Determine the (X, Y) coordinate at the center of the cell enclosing the given text.  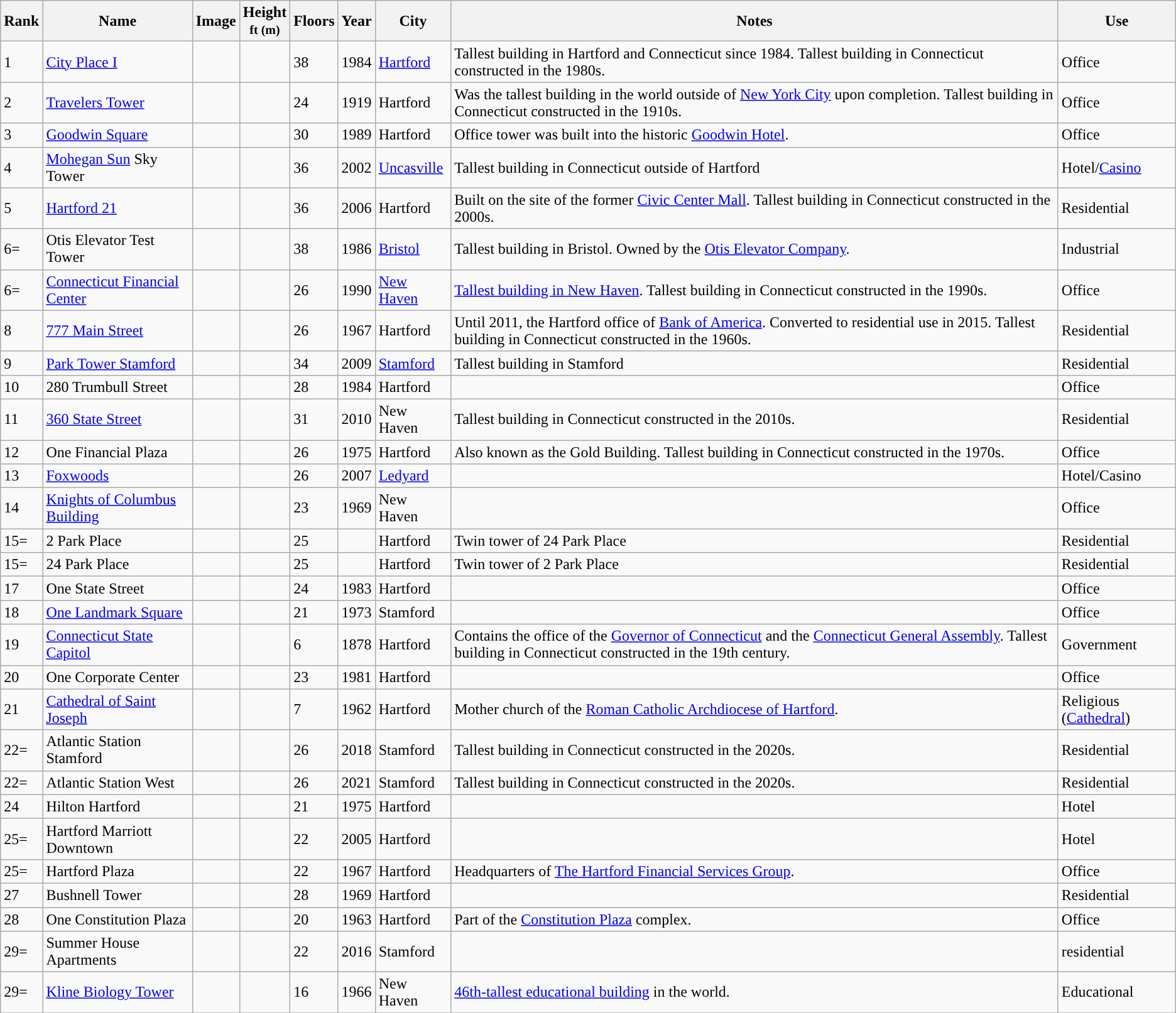
Year (357, 21)
31 (314, 420)
1989 (357, 135)
Industrial (1117, 249)
Tallest building in Connecticut constructed in the 2010s. (755, 420)
14 (21, 509)
Goodwin Square (117, 135)
34 (314, 363)
11 (21, 420)
1973 (357, 612)
1986 (357, 249)
Bristol (413, 249)
2007 (357, 476)
Foxwoods (117, 476)
Twin tower of 24 Park Place (755, 541)
Atlantic Station Stamford (117, 750)
Hilton Hartford (117, 806)
1990 (357, 290)
2021 (357, 783)
Rank (21, 21)
3 (21, 135)
Bushnell Tower (117, 895)
Notes (755, 21)
Part of the Constitution Plaza complex. (755, 919)
5 (21, 209)
1981 (357, 677)
Knights of Columbus Building (117, 509)
Connecticut State Capitol (117, 644)
7 (314, 710)
Park Tower Stamford (117, 363)
27 (21, 895)
2016 (357, 952)
2002 (357, 167)
Twin tower of 2 Park Place (755, 565)
Use (1117, 21)
1963 (357, 919)
One State Street (117, 588)
4 (21, 167)
Mother church of the Roman Catholic Archdiocese of Hartford. (755, 710)
6 (314, 644)
1962 (357, 710)
Travelers Tower (117, 103)
Atlantic Station West (117, 783)
Tallest building in Stamford (755, 363)
Ledyard (413, 476)
Cathedral of Saint Joseph (117, 710)
Tallest building in Bristol. Owned by the Otis Elevator Company. (755, 249)
13 (21, 476)
Summer House Apartments (117, 952)
19 (21, 644)
Educational (1117, 992)
2005 (357, 839)
Mohegan Sun Sky Tower (117, 167)
City (413, 21)
Until 2011, the Hartford office of Bank of America. Converted to residential use in 2015. Tallest building in Connecticut constructed in the 1960s. (755, 330)
City Place I (117, 62)
8 (21, 330)
Hartford Plaza (117, 871)
Kline Biology Tower (117, 992)
Connecticut Financial Center (117, 290)
Hartford Marriott Downtown (117, 839)
Also known as the Gold Building. Tallest building in Connecticut constructed in the 1970s. (755, 452)
16 (314, 992)
9 (21, 363)
1 (21, 62)
Office tower was built into the historic Goodwin Hotel. (755, 135)
17 (21, 588)
360 State Street (117, 420)
280 Trumbull Street (117, 387)
46th-tallest educational building in the world. (755, 992)
2010 (357, 420)
2 (21, 103)
Hartford 21 (117, 209)
Uncasville (413, 167)
Image (216, 21)
residential (1117, 952)
One Landmark Square (117, 612)
Religious (Cathedral) (1117, 710)
2006 (357, 209)
Was the tallest building in the world outside of New York City upon completion. Tallest building in Connecticut constructed in the 1910s. (755, 103)
777 Main Street (117, 330)
1966 (357, 992)
10 (21, 387)
1983 (357, 588)
12 (21, 452)
Floors (314, 21)
One Corporate Center (117, 677)
24 Park Place (117, 565)
1878 (357, 644)
Tallest building in New Haven. Tallest building in Connecticut constructed in the 1990s. (755, 290)
18 (21, 612)
30 (314, 135)
Government (1117, 644)
Built on the site of the former Civic Center Mall. Tallest building in Connecticut constructed in the 2000s. (755, 209)
Tallest building in Connecticut outside of Hartford (755, 167)
2018 (357, 750)
Heightft (m) (264, 21)
2 Park Place (117, 541)
One Financial Plaza (117, 452)
2009 (357, 363)
Otis Elevator Test Tower (117, 249)
1919 (357, 103)
Headquarters of The Hartford Financial Services Group. (755, 871)
Tallest building in Hartford and Connecticut since 1984. Tallest building in Connecticut constructed in the 1980s. (755, 62)
One Constitution Plaza (117, 919)
Name (117, 21)
